Determine the [X, Y] coordinate at the center of the cell enclosing the given text.  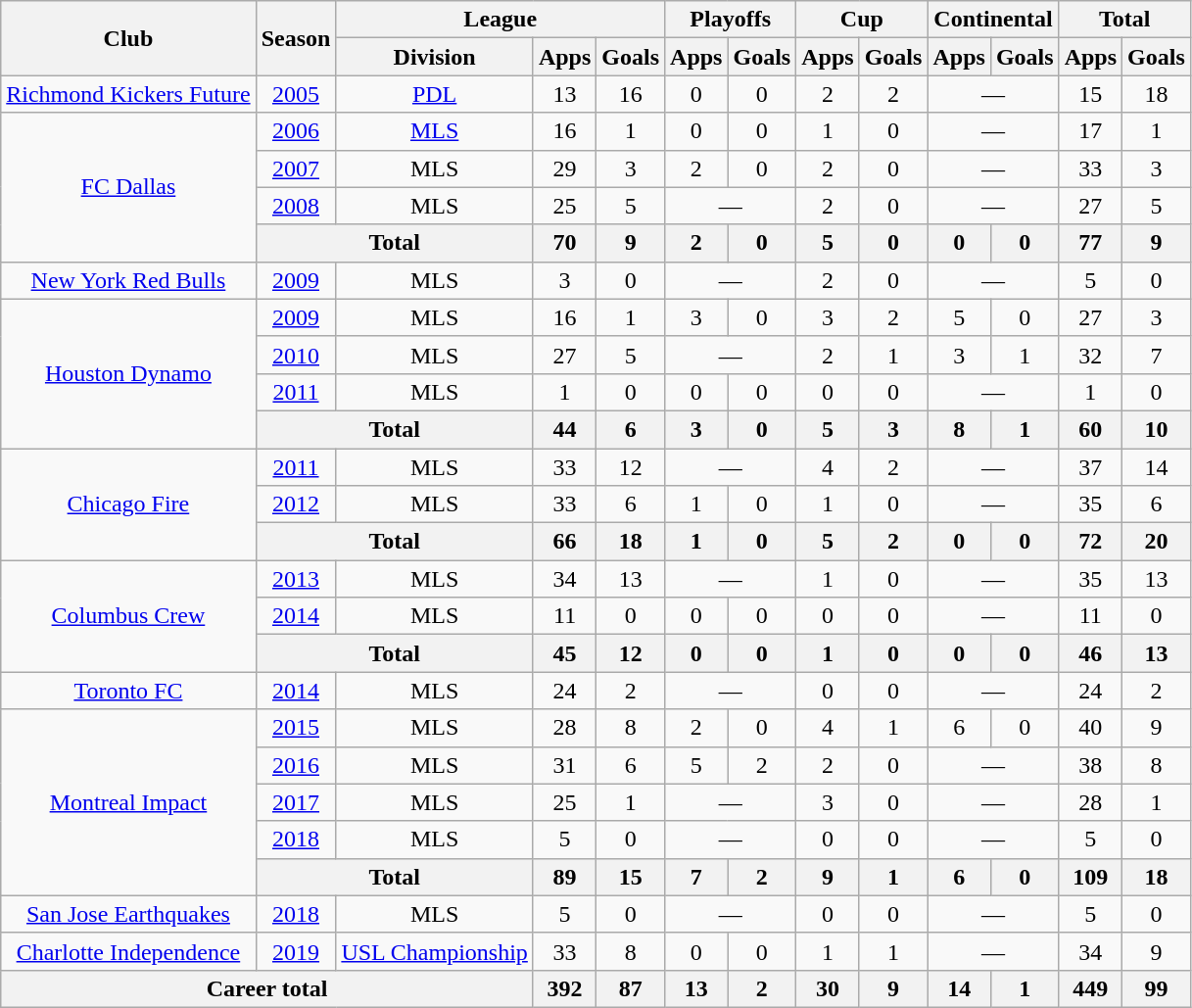
Club [128, 38]
37 [1090, 467]
PDL [435, 94]
2008 [296, 206]
2019 [296, 951]
2013 [296, 579]
Columbus Crew [128, 616]
45 [564, 653]
449 [1090, 988]
2007 [296, 168]
99 [1157, 988]
38 [1090, 765]
32 [1090, 355]
46 [1090, 653]
Toronto FC [128, 691]
FC Dallas [128, 187]
2005 [296, 94]
Continental [993, 20]
60 [1090, 429]
2017 [296, 802]
Cup [862, 20]
Richmond Kickers Future [128, 94]
2015 [296, 728]
2010 [296, 355]
Playoffs [731, 20]
Season [296, 38]
2016 [296, 765]
30 [828, 988]
31 [564, 765]
66 [564, 542]
17 [1090, 131]
44 [564, 429]
20 [1157, 542]
72 [1090, 542]
2012 [296, 504]
87 [631, 988]
League [501, 20]
70 [564, 243]
10 [1157, 429]
77 [1090, 243]
40 [1090, 728]
Chicago Fire [128, 504]
San Jose Earthquakes [128, 914]
Charlotte Independence [128, 951]
2006 [296, 131]
Division [435, 57]
Houston Dynamo [128, 373]
392 [564, 988]
109 [1090, 877]
New York Red Bulls [128, 280]
29 [564, 168]
89 [564, 877]
Career total [267, 988]
USL Championship [435, 951]
Montreal Impact [128, 802]
